Provide the (x, y) coordinate of the cell's center where the given text is located.  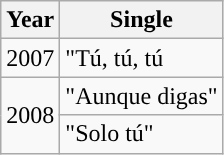
"Aunque digas" (142, 96)
Single (142, 20)
Year (30, 20)
2008 (30, 115)
2007 (30, 58)
"Solo tú" (142, 134)
"Tú, tú, tú (142, 58)
